Locate the cell with the specified text and output its [X, Y] center coordinate. 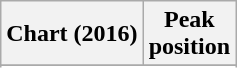
Chart (2016) [72, 34]
Peak position [189, 34]
